Output the [x, y] coordinate of the center of the cell containing the given text.  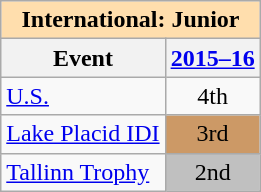
2nd [212, 172]
2015–16 [212, 58]
Lake Placid IDI [83, 134]
Event [83, 58]
3rd [212, 134]
International: Junior [130, 20]
U.S. [83, 96]
Tallinn Trophy [83, 172]
4th [212, 96]
